Extract the (X, Y) coordinate from the center of the cell holding the provided text.  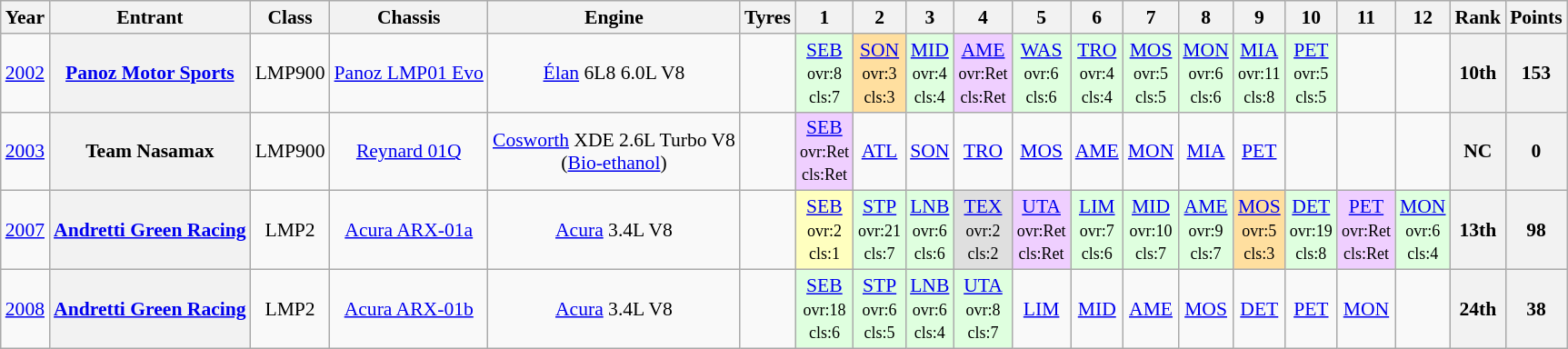
MONovr:6cls:4 (1423, 231)
SEBovr:8cls:7 (824, 73)
SON (929, 151)
TROovr:4cls:4 (1097, 73)
Panoz LMP01 Evo (409, 73)
MOSovr:5cls:5 (1151, 73)
2008 (25, 309)
MIDovr:10cls:7 (1151, 231)
2 (880, 17)
Entrant (150, 17)
Acura ARX-01b (409, 309)
UTAovr:8cls:7 (983, 309)
UTAovr:Retcls:Ret (1042, 231)
2007 (25, 231)
LNBovr:6cls:4 (929, 309)
0 (1536, 151)
Élan 6L8 6.0L V8 (614, 73)
12 (1423, 17)
Rank (1478, 17)
11 (1366, 17)
TEXovr:2cls:2 (983, 231)
5 (1042, 17)
Cosworth XDE 2.6L Turbo V8(Bio-ethanol) (614, 151)
2003 (25, 151)
PETovr:Retcls:Ret (1366, 231)
Chassis (409, 17)
STPovr:6cls:5 (880, 309)
13th (1478, 231)
Engine (614, 17)
7 (1151, 17)
LIMovr:7cls:6 (1097, 231)
10th (1478, 73)
3 (929, 17)
Year (25, 17)
Panoz Motor Sports (150, 73)
LNBovr:6cls:6 (929, 231)
9 (1260, 17)
8 (1205, 17)
Tyres (767, 17)
10 (1311, 17)
NC (1478, 151)
Points (1536, 17)
MIA (1205, 151)
SONovr:3cls:3 (880, 73)
24th (1478, 309)
WASovr:6cls:6 (1042, 73)
MIAovr:11cls:8 (1260, 73)
AMEovr:Retcls:Ret (983, 73)
4 (983, 17)
SEBovr:2cls:1 (824, 231)
DETovr:19cls:8 (1311, 231)
Team Nasamax (150, 151)
STPovr:21cls:7 (880, 231)
ATL (880, 151)
AMEovr:9cls:7 (1205, 231)
SEBovr:Retcls:Ret (824, 151)
1 (824, 17)
2002 (25, 73)
153 (1536, 73)
MONovr:6cls:6 (1205, 73)
PETovr:5cls:5 (1311, 73)
38 (1536, 309)
6 (1097, 17)
Class (291, 17)
Acura ARX-01a (409, 231)
98 (1536, 231)
Reynard 01Q (409, 151)
DET (1260, 309)
MOSovr:5cls:3 (1260, 231)
SEBovr:18cls:6 (824, 309)
MID (1097, 309)
LIM (1042, 309)
TRO (983, 151)
MIDovr:4cls:4 (929, 73)
